Return the [x, y] coordinate for the center point of the cell that contains the specified text.  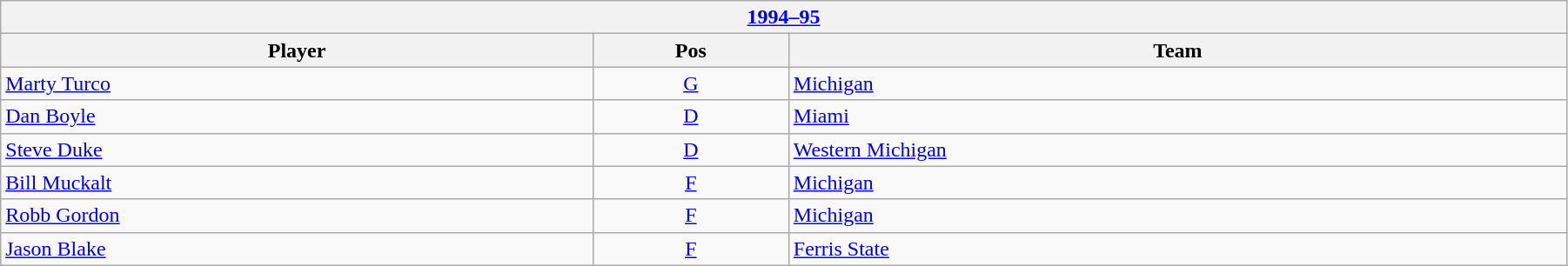
Pos [691, 50]
Miami [1177, 116]
Player [298, 50]
Steve Duke [298, 150]
G [691, 83]
Team [1177, 50]
Robb Gordon [298, 216]
Marty Turco [298, 83]
Western Michigan [1177, 150]
1994–95 [784, 17]
Dan Boyle [298, 116]
Ferris State [1177, 249]
Jason Blake [298, 249]
Bill Muckalt [298, 183]
